Search for the cell housing the specified text and yield its (X, Y) center coordinate. 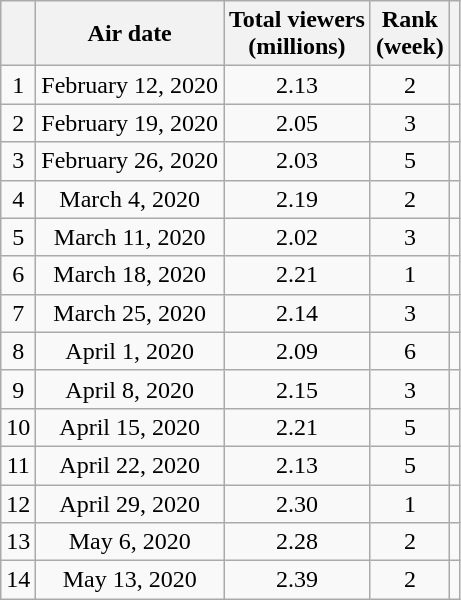
April 15, 2020 (130, 427)
2.28 (298, 542)
May 6, 2020 (130, 542)
March 11, 2020 (130, 237)
10 (18, 427)
March 18, 2020 (130, 275)
April 29, 2020 (130, 503)
Rank(week) (410, 34)
12 (18, 503)
Total viewers(millions) (298, 34)
February 12, 2020 (130, 85)
2.09 (298, 351)
March 4, 2020 (130, 199)
2.30 (298, 503)
7 (18, 313)
11 (18, 465)
2.19 (298, 199)
April 1, 2020 (130, 351)
2.02 (298, 237)
April 8, 2020 (130, 389)
4 (18, 199)
April 22, 2020 (130, 465)
8 (18, 351)
Air date (130, 34)
2.14 (298, 313)
February 26, 2020 (130, 161)
May 13, 2020 (130, 580)
9 (18, 389)
February 19, 2020 (130, 123)
March 25, 2020 (130, 313)
13 (18, 542)
2.05 (298, 123)
2.03 (298, 161)
2.39 (298, 580)
2.15 (298, 389)
14 (18, 580)
